Locate the cell with the specified text and output its (x, y) center coordinate. 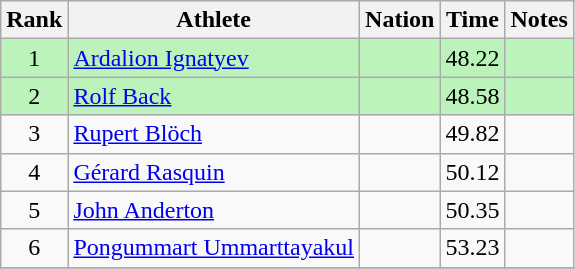
53.23 (472, 248)
Athlete (214, 20)
Time (472, 20)
Rank (34, 20)
Rolf Back (214, 96)
Ardalion Ignatyev (214, 58)
Nation (400, 20)
50.12 (472, 172)
6 (34, 248)
48.22 (472, 58)
4 (34, 172)
Notes (539, 20)
Gérard Rasquin (214, 172)
1 (34, 58)
2 (34, 96)
John Anderton (214, 210)
Pongummart Ummarttayakul (214, 248)
Rupert Blöch (214, 134)
5 (34, 210)
49.82 (472, 134)
3 (34, 134)
50.35 (472, 210)
48.58 (472, 96)
